Find where the given text appears and provide that cell's center as [X, Y] coordinate. 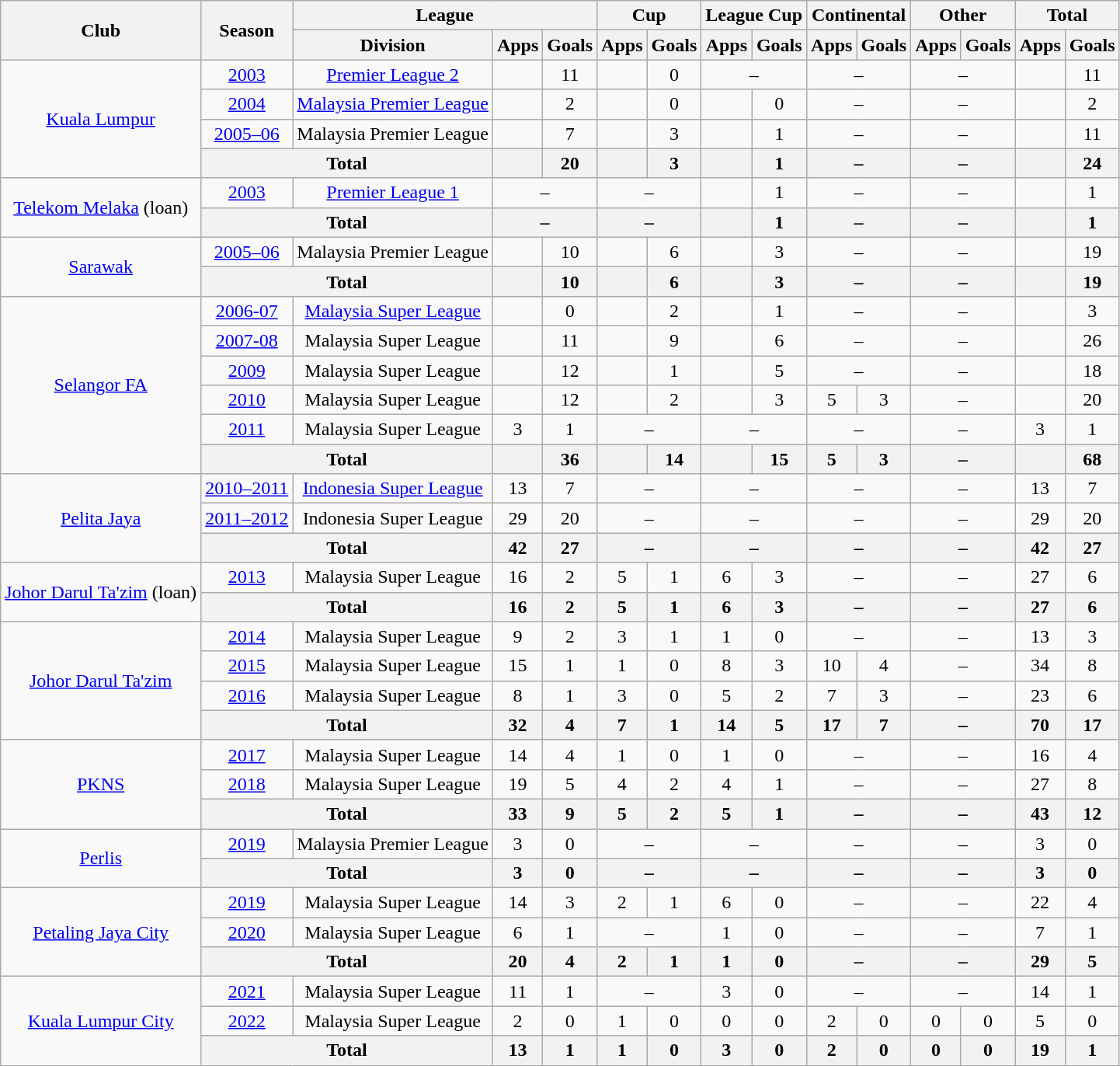
Kuala Lumpur [101, 119]
Other [963, 16]
League [445, 16]
Sarawak [101, 266]
Premier League 2 [393, 75]
2009 [247, 371]
Kuala Lumpur City [101, 1021]
PKNS [101, 784]
18 [1092, 371]
24 [1092, 163]
Division [393, 45]
2022 [247, 1021]
2014 [247, 636]
Cup [649, 16]
2004 [247, 104]
2013 [247, 577]
Perlis [101, 858]
2017 [247, 754]
43 [1040, 813]
32 [517, 725]
70 [1040, 725]
68 [1092, 459]
Johor Darul Ta'zim (loan) [101, 592]
Selangor FA [101, 385]
Pelita Jaya [101, 518]
Telekom Melaka (loan) [101, 207]
2010 [247, 400]
2006-07 [247, 311]
26 [1092, 340]
2018 [247, 784]
Club [101, 30]
Premier League 1 [393, 193]
2011–2012 [247, 518]
2021 [247, 991]
2020 [247, 932]
22 [1040, 903]
34 [1040, 666]
Season [247, 30]
2007-08 [247, 340]
2015 [247, 666]
Johor Darul Ta'zim [101, 681]
Continental [859, 16]
36 [570, 459]
2011 [247, 430]
League Cup [754, 16]
2016 [247, 695]
Petaling Jaya City [101, 932]
23 [1040, 695]
2010–2011 [247, 489]
33 [517, 813]
